Detect which cell encompasses the target text, then output its [X, Y] center coordinate. 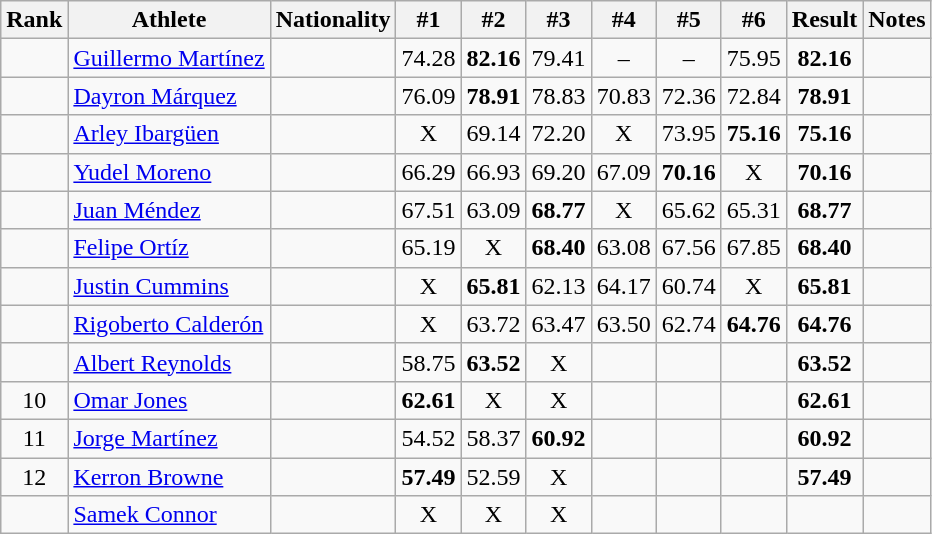
Felipe Ortíz [169, 248]
Guillermo Martínez [169, 58]
69.14 [494, 134]
66.29 [428, 172]
Justin Cummins [169, 286]
63.09 [494, 210]
66.93 [494, 172]
Result [824, 20]
#4 [624, 20]
65.19 [428, 248]
65.62 [688, 210]
#2 [494, 20]
75.95 [754, 58]
70.83 [624, 96]
67.51 [428, 210]
Omar Jones [169, 400]
Yudel Moreno [169, 172]
#6 [754, 20]
Kerron Browne [169, 477]
#5 [688, 20]
72.20 [558, 134]
63.47 [558, 324]
62.13 [558, 286]
Rank [34, 20]
58.75 [428, 362]
12 [34, 477]
76.09 [428, 96]
74.28 [428, 58]
63.08 [624, 248]
67.09 [624, 172]
Athlete [169, 20]
Albert Reynolds [169, 362]
Nationality [333, 20]
Notes [897, 20]
67.56 [688, 248]
65.31 [754, 210]
78.83 [558, 96]
79.41 [558, 58]
69.20 [558, 172]
54.52 [428, 438]
Samek Connor [169, 515]
#1 [428, 20]
Juan Méndez [169, 210]
#3 [558, 20]
Rigoberto Calderón [169, 324]
60.74 [688, 286]
10 [34, 400]
Jorge Martínez [169, 438]
63.50 [624, 324]
Dayron Márquez [169, 96]
72.36 [688, 96]
67.85 [754, 248]
52.59 [494, 477]
58.37 [494, 438]
72.84 [754, 96]
11 [34, 438]
73.95 [688, 134]
63.72 [494, 324]
62.74 [688, 324]
Arley Ibargüen [169, 134]
64.17 [624, 286]
